Detect which cell encompasses the target text, then output its (X, Y) center coordinate. 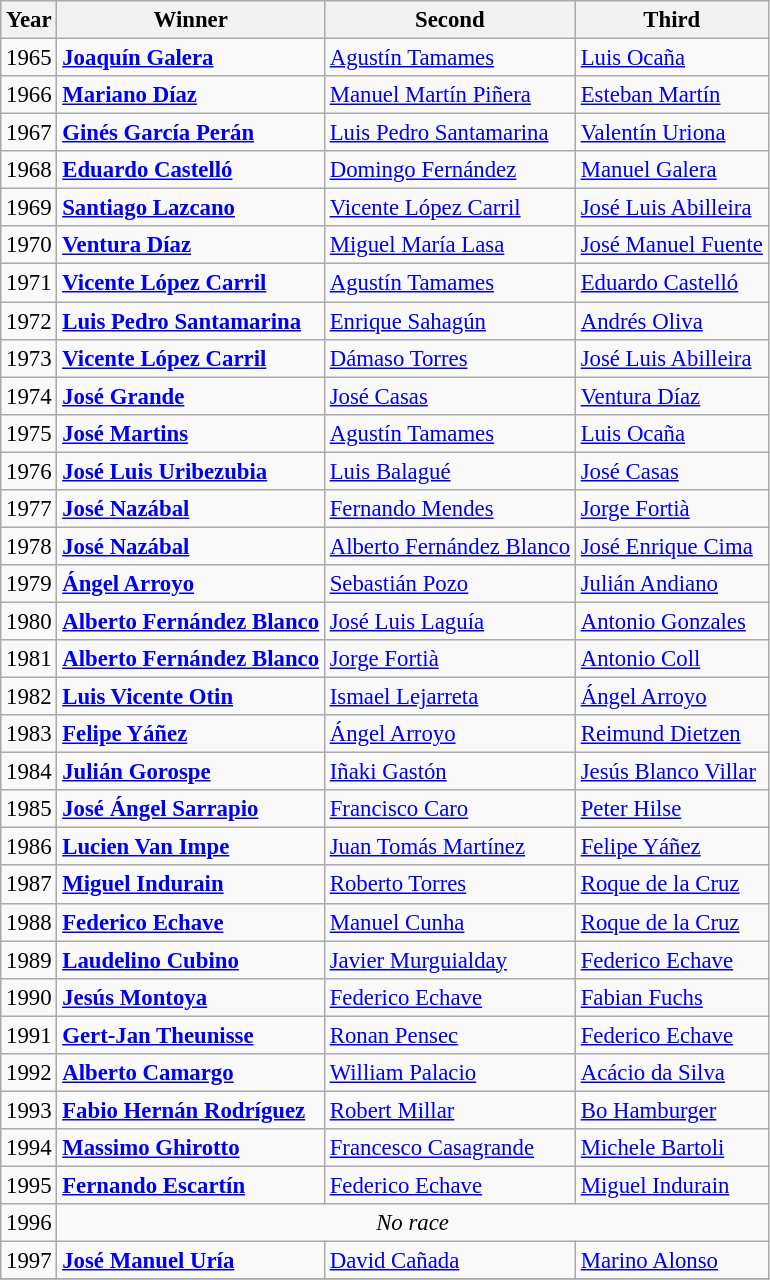
Luis Vicente Otin (190, 697)
Luis Balagué (450, 471)
1994 (29, 1148)
1982 (29, 697)
Fernando Mendes (450, 509)
Iñaki Gastón (450, 772)
Enrique Sahagún (450, 321)
Massimo Ghirotto (190, 1148)
1977 (29, 509)
1965 (29, 58)
José Manuel Uría (190, 1261)
1997 (29, 1261)
Dámaso Torres (450, 358)
Esteban Martín (672, 95)
1986 (29, 847)
José Grande (190, 396)
José Enrique Cima (672, 546)
1984 (29, 772)
1983 (29, 734)
Manuel Cunha (450, 922)
1979 (29, 584)
1991 (29, 1035)
1995 (29, 1185)
Antonio Gonzales (672, 621)
1972 (29, 321)
José Manuel Fuente (672, 245)
José Luis Laguía (450, 621)
Michele Bartoli (672, 1148)
Sebastián Pozo (450, 584)
Domingo Fernández (450, 170)
1981 (29, 659)
Santiago Lazcano (190, 208)
1989 (29, 960)
1974 (29, 396)
Jesús Blanco Villar (672, 772)
Fabian Fuchs (672, 997)
1967 (29, 133)
Marino Alonso (672, 1261)
José Luis Uribezubia (190, 471)
Bo Hamburger (672, 1110)
William Palacio (450, 1073)
1987 (29, 885)
Jesús Montoya (190, 997)
Reimund Dietzen (672, 734)
Julián Andiano (672, 584)
1976 (29, 471)
1969 (29, 208)
Manuel Galera (672, 170)
Julián Gorospe (190, 772)
1966 (29, 95)
1978 (29, 546)
Antonio Coll (672, 659)
Ismael Lejarreta (450, 697)
Valentín Uriona (672, 133)
1985 (29, 809)
Mariano Díaz (190, 95)
Joaquín Galera (190, 58)
Ginés García Perán (190, 133)
1970 (29, 245)
Year (29, 20)
1993 (29, 1110)
Lucien Van Impe (190, 847)
Alberto Camargo (190, 1073)
1980 (29, 621)
Manuel Martín Piñera (450, 95)
Miguel María Lasa (450, 245)
José Ángel Sarrapio (190, 809)
Laudelino Cubino (190, 960)
No race (412, 1223)
Robert Millar (450, 1110)
1973 (29, 358)
Fabio Hernán Rodríguez (190, 1110)
Gert-Jan Theunisse (190, 1035)
1996 (29, 1223)
Francesco Casagrande (450, 1148)
1971 (29, 283)
Roberto Torres (450, 885)
Acácio da Silva (672, 1073)
Fernando Escartín (190, 1185)
1968 (29, 170)
Ronan Pensec (450, 1035)
Javier Murguialday (450, 960)
Winner (190, 20)
1990 (29, 997)
1975 (29, 433)
José Martins (190, 433)
Second (450, 20)
1992 (29, 1073)
Peter Hilse (672, 809)
David Cañada (450, 1261)
1988 (29, 922)
Andrés Oliva (672, 321)
Francisco Caro (450, 809)
Juan Tomás Martínez (450, 847)
Third (672, 20)
